Extract the (x, y) coordinate from the center of the cell holding the provided text.  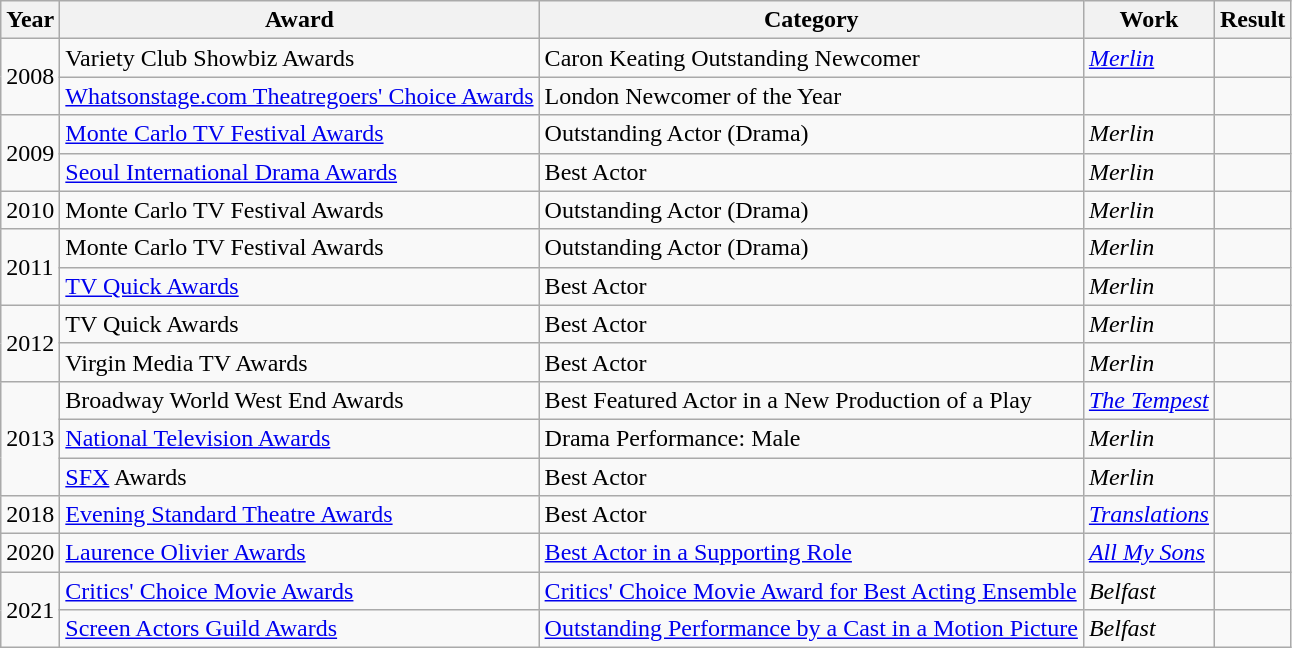
London Newcomer of the Year (811, 96)
2018 (30, 515)
Broadway World West End Awards (300, 400)
Virgin Media TV Awards (300, 362)
Category (811, 20)
2021 (30, 610)
2011 (30, 267)
The Tempest (1148, 400)
2010 (30, 210)
Best Actor in a Supporting Role (811, 553)
Critics' Choice Movie Awards (300, 591)
Result (1252, 20)
2012 (30, 343)
National Television Awards (300, 438)
SFX Awards (300, 477)
Best Featured Actor in a New Production of a Play (811, 400)
Year (30, 20)
Translations (1148, 515)
Evening Standard Theatre Awards (300, 515)
Laurence Olivier Awards (300, 553)
Critics' Choice Movie Award for Best Acting Ensemble (811, 591)
Outstanding Performance by a Cast in a Motion Picture (811, 629)
Drama Performance: Male (811, 438)
Screen Actors Guild Awards (300, 629)
2009 (30, 153)
Award (300, 20)
Work (1148, 20)
Seoul International Drama Awards (300, 172)
Caron Keating Outstanding Newcomer (811, 58)
All My Sons (1148, 553)
2013 (30, 438)
Variety Club Showbiz Awards (300, 58)
2008 (30, 77)
2020 (30, 553)
Whatsonstage.com Theatregoers' Choice Awards (300, 96)
